Determine the (x, y) coordinate at the center of the cell enclosing the given text.  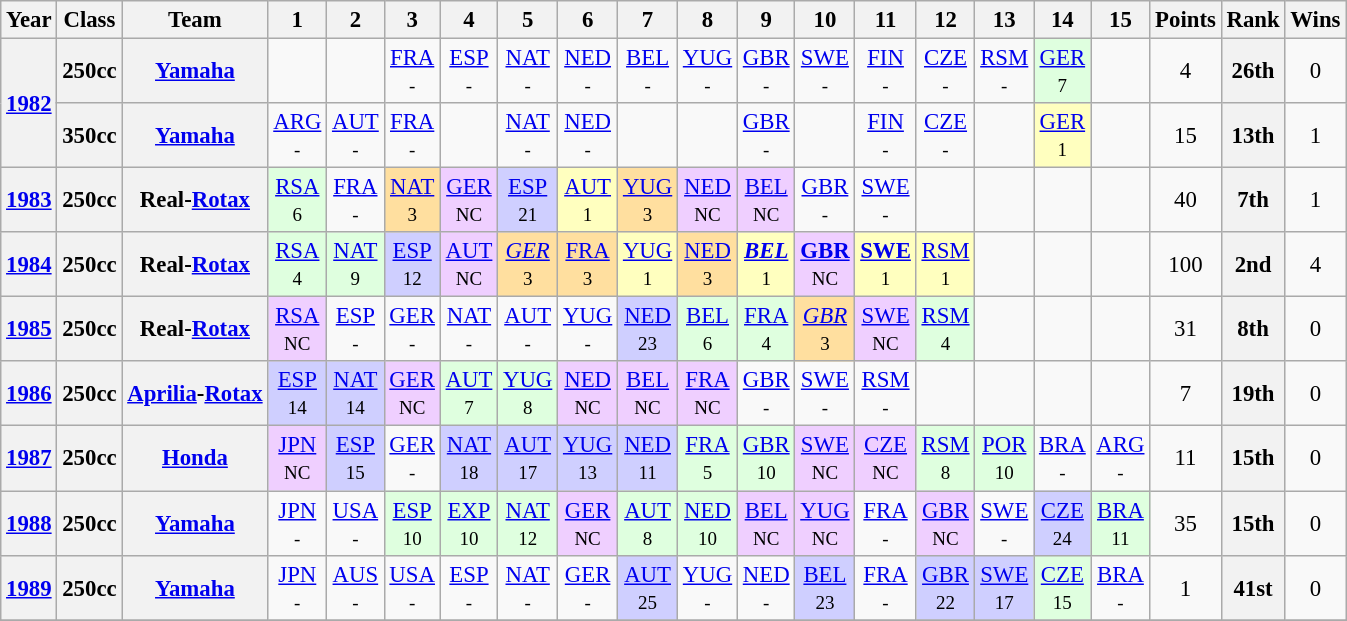
BEL- (648, 72)
1982 (29, 104)
POR10 (1004, 458)
NAT14 (356, 394)
Points (1186, 20)
CZE24 (1062, 524)
NAT9 (356, 264)
1988 (29, 524)
26th (1253, 72)
YUGNC (825, 524)
35 (1186, 524)
41st (1253, 588)
NED23 (648, 330)
NED3 (708, 264)
YUG8 (528, 394)
1984 (29, 264)
GER3 (528, 264)
NAT18 (468, 458)
GBR10 (766, 458)
31 (1186, 330)
3 (412, 20)
ESP14 (298, 394)
YUG1 (648, 264)
AUTNC (468, 264)
RSM1 (946, 264)
Team (195, 20)
1983 (29, 200)
100 (1186, 264)
8th (1253, 330)
AUT7 (468, 394)
RSA4 (298, 264)
YUG13 (588, 458)
FRANC (708, 394)
2 (356, 20)
AUT25 (648, 588)
1985 (29, 330)
GER1 (1062, 136)
13th (1253, 136)
Wins (1316, 20)
AUT1 (588, 200)
Aprilia-Rotax (195, 394)
GBR22 (946, 588)
NAT3 (412, 200)
SWE1 (886, 264)
CZENC (886, 458)
13 (1004, 20)
BRA11 (1120, 524)
ESP15 (356, 458)
AUS- (356, 588)
YUG3 (648, 200)
ESP21 (528, 200)
JPNNC (298, 458)
8 (708, 20)
Year (29, 20)
EXP10 (468, 524)
FRA5 (708, 458)
RSANC (298, 330)
7th (1253, 200)
ESP12 (412, 264)
GER7 (1062, 72)
1987 (29, 458)
19th (1253, 394)
1986 (29, 394)
ESP10 (412, 524)
FRA3 (588, 264)
CZE15 (1062, 588)
BEL23 (825, 588)
Class (90, 20)
6 (588, 20)
AUT8 (648, 524)
2nd (1253, 264)
12 (946, 20)
14 (1062, 20)
BEL6 (708, 330)
NAT12 (528, 524)
RSA6 (298, 200)
FRA4 (766, 330)
NED10 (708, 524)
RSM8 (946, 458)
GBR3 (825, 330)
AUT17 (528, 458)
1989 (29, 588)
10 (825, 20)
BEL1 (766, 264)
5 (528, 20)
NED11 (648, 458)
40 (1186, 200)
SWE17 (1004, 588)
350cc (90, 136)
Honda (195, 458)
9 (766, 20)
Rank (1253, 20)
RSM4 (946, 330)
